Find where the given text appears and provide that cell's center as [X, Y] coordinate. 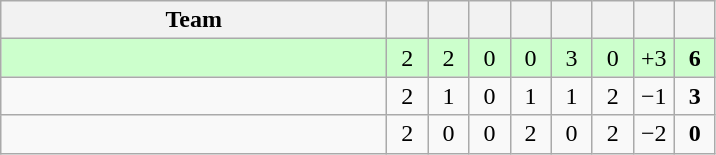
Team [194, 20]
−1 [654, 96]
+3 [654, 58]
6 [694, 58]
−2 [654, 134]
